Extract the [x, y] coordinate from the center of the cell holding the provided text.  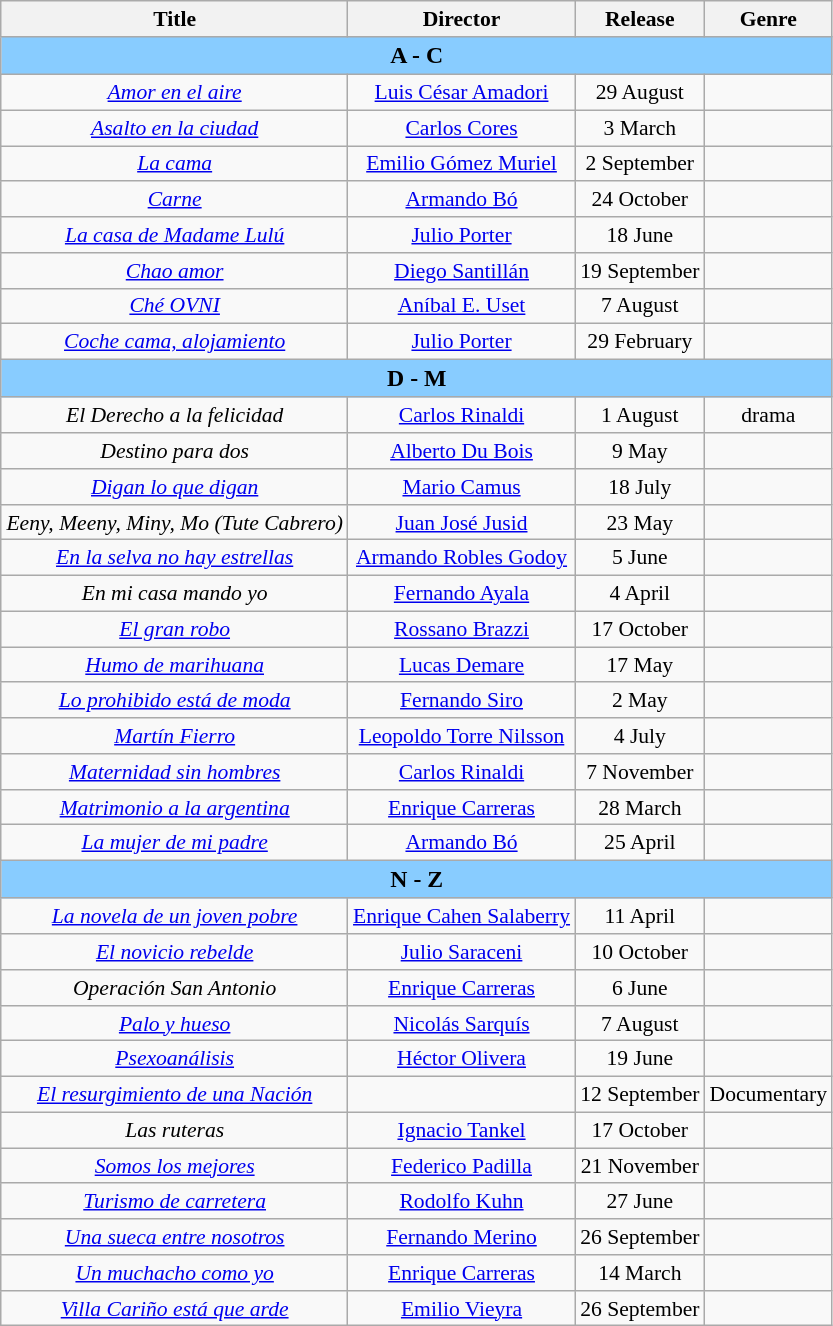
El resurgimiento de una Nación [174, 1095]
Palo y hueso [174, 1024]
Lucas Demare [462, 665]
Somos los mejores [174, 1166]
Amor en el aire [174, 93]
En la selva no hay estrellas [174, 558]
14 March [640, 1273]
Luis César Amadori [462, 93]
El Derecho a la felicidad [174, 416]
2 May [640, 701]
Leopoldo Torre Nilsson [462, 736]
19 September [640, 271]
Héctor Olivera [462, 1059]
Lo prohibido está de moda [174, 701]
Las ruteras [174, 1131]
23 May [640, 523]
11 April [640, 917]
28 March [640, 808]
Martín Fierro [174, 736]
Operación San Antonio [174, 988]
La cama [174, 164]
Enrique Cahen Salaberry [462, 917]
Psexoanálisis [174, 1059]
Destino para dos [174, 451]
Carlos Cores [462, 128]
29 February [640, 342]
18 July [640, 487]
Julio Saraceni [462, 952]
Coche cama, alojamiento [174, 342]
Rossano Brazzi [462, 629]
El novicio rebelde [174, 952]
Ignacio Tankel [462, 1131]
Genre [769, 19]
24 October [640, 200]
17 May [640, 665]
25 April [640, 843]
Maternidad sin hombres [174, 772]
19 June [640, 1059]
18 June [640, 235]
Emilio Gómez Muriel [462, 164]
Alberto Du Bois [462, 451]
La novela de un joven pobre [174, 917]
Ché OVNI [174, 306]
En mi casa mando yo [174, 594]
A - C [416, 56]
Fernando Siro [462, 701]
Diego Santillán [462, 271]
6 June [640, 988]
4 July [640, 736]
Documentary [769, 1095]
Rodolfo Kuhn [462, 1202]
Una sueca entre nosotros [174, 1237]
Director [462, 19]
Humo de marihuana [174, 665]
Federico Padilla [462, 1166]
Un muchacho como yo [174, 1273]
27 June [640, 1202]
4 April [640, 594]
Release [640, 19]
El gran robo [174, 629]
2 September [640, 164]
Chao amor [174, 271]
Nicolás Sarquís [462, 1024]
7 November [640, 772]
10 October [640, 952]
D - M [416, 379]
Mario Camus [462, 487]
Aníbal E. Uset [462, 306]
26 September [640, 1237]
Turismo de carretera [174, 1202]
21 November [640, 1166]
La casa de Madame Lulú [174, 235]
Juan José Jusid [462, 523]
N - Z [416, 880]
Matrimonio a la argentina [174, 808]
drama [769, 416]
29 August [640, 93]
Asalto en la ciudad [174, 128]
Armando Robles Godoy [462, 558]
Fernando Merino [462, 1237]
Eeny, Meeny, Miny, Mo (Tute Cabrero) [174, 523]
Digan lo que digan [174, 487]
5 June [640, 558]
Fernando Ayala [462, 594]
Carne [174, 200]
12 September [640, 1095]
La mujer de mi padre [174, 843]
1 August [640, 416]
Title [174, 19]
9 May [640, 451]
3 March [640, 128]
